Scan for the cell matching the given text and deliver its [X, Y] coordinate at center. 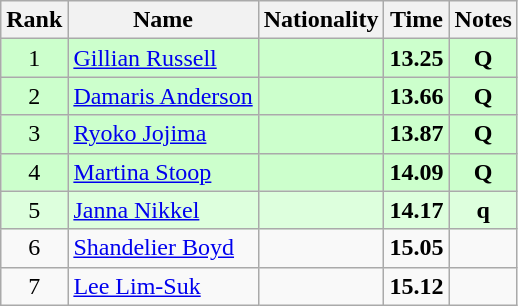
3 [34, 134]
13.66 [416, 96]
2 [34, 96]
Notes [483, 20]
1 [34, 58]
Martina Stoop [163, 172]
Name [163, 20]
15.12 [416, 286]
14.17 [416, 210]
Janna Nikkel [163, 210]
Rank [34, 20]
Shandelier Boyd [163, 248]
15.05 [416, 248]
13.87 [416, 134]
7 [34, 286]
14.09 [416, 172]
4 [34, 172]
Damaris Anderson [163, 96]
5 [34, 210]
Ryoko Jojima [163, 134]
q [483, 210]
Gillian Russell [163, 58]
13.25 [416, 58]
Time [416, 20]
6 [34, 248]
Nationality [321, 20]
Lee Lim-Suk [163, 286]
